From the cell containing the given text, extract its center point as [x, y] coordinate. 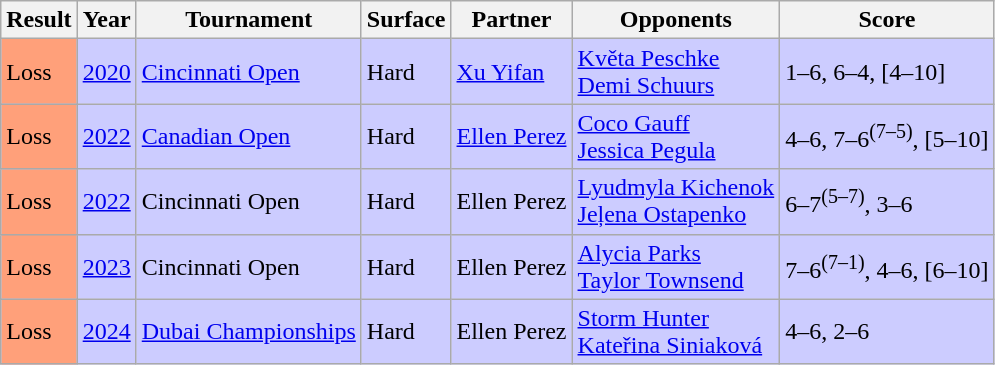
Result [39, 20]
2023 [106, 266]
Alycia Parks Taylor Townsend [676, 266]
Surface [406, 20]
Score [887, 20]
Year [106, 20]
7–6(7–1), 4–6, [6–10] [887, 266]
Květa Peschke Demi Schuurs [676, 72]
Tournament [248, 20]
4–6, 2–6 [887, 332]
Opponents [676, 20]
Partner [512, 20]
4–6, 7–6(7–5), [5–10] [887, 136]
1–6, 6–4, [4–10] [887, 72]
Storm Hunter Kateřina Siniaková [676, 332]
6–7(5–7), 3–6 [887, 202]
2024 [106, 332]
Dubai Championships [248, 332]
Xu Yifan [512, 72]
2020 [106, 72]
Coco Gauff Jessica Pegula [676, 136]
Canadian Open [248, 136]
Lyudmyla Kichenok Jeļena Ostapenko [676, 202]
